Extract the (x, y) coordinate from the center of the cell holding the provided text.  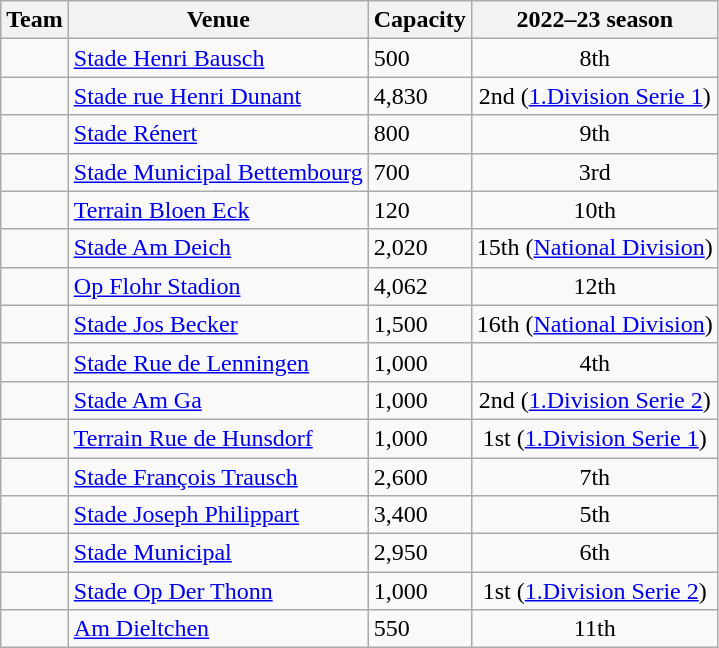
3rd (594, 172)
Stade Op Der Thonn (218, 591)
Op Flohr Stadion (218, 286)
6th (594, 553)
Stade Henri Bausch (218, 58)
10th (594, 210)
3,400 (420, 515)
8th (594, 58)
Stade Municipal Bettembourg (218, 172)
700 (420, 172)
2022–23 season (594, 20)
2,600 (420, 477)
Stade Rénert (218, 134)
Stade Municipal (218, 553)
16th (National Division) (594, 324)
5th (594, 515)
1st (1.Division Serie 2) (594, 591)
Stade Joseph Philippart (218, 515)
800 (420, 134)
4,830 (420, 96)
Stade rue Henri Dunant (218, 96)
2,020 (420, 248)
Stade Am Ga (218, 400)
Stade François Trausch (218, 477)
12th (594, 286)
Terrain Bloen Eck (218, 210)
1,500 (420, 324)
9th (594, 134)
1st (1.Division Serie 1) (594, 438)
120 (420, 210)
2,950 (420, 553)
4,062 (420, 286)
2nd (1.Division Serie 2) (594, 400)
2nd (1.Division Serie 1) (594, 96)
500 (420, 58)
Stade Am Deich (218, 248)
Am Dieltchen (218, 629)
11th (594, 629)
4th (594, 362)
550 (420, 629)
15th (National Division) (594, 248)
Terrain Rue de Hunsdorf (218, 438)
Capacity (420, 20)
7th (594, 477)
Stade Rue de Lenningen (218, 362)
Team (35, 20)
Stade Jos Becker (218, 324)
Venue (218, 20)
